Detect which cell encompasses the target text, then output its (X, Y) center coordinate. 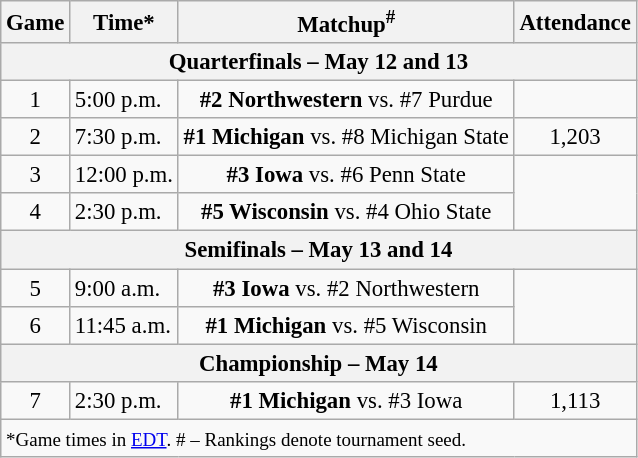
#3 Iowa vs. #2 Northwestern (346, 288)
4 (36, 213)
Championship – May 14 (318, 363)
#1 Michigan vs. #5 Wisconsin (346, 325)
Game (36, 22)
7 (36, 400)
#5 Wisconsin vs. #4 Ohio State (346, 213)
*Game times in EDT. # – Rankings denote tournament seed. (318, 438)
7:30 p.m. (124, 137)
5 (36, 288)
Quarterfinals – May 12 and 13 (318, 62)
#1 Michigan vs. #8 Michigan State (346, 137)
#1 Michigan vs. #3 Iowa (346, 400)
12:00 p.m. (124, 175)
Semifinals – May 13 and 14 (318, 250)
11:45 a.m. (124, 325)
#3 Iowa vs. #6 Penn State (346, 175)
6 (36, 325)
2 (36, 137)
1,113 (575, 400)
1 (36, 100)
5:00 p.m. (124, 100)
Time* (124, 22)
#2 Northwestern vs. #7 Purdue (346, 100)
Attendance (575, 22)
9:00 a.m. (124, 288)
3 (36, 175)
1,203 (575, 137)
Matchup# (346, 22)
